Scan for the cell matching the given text and deliver its (x, y) coordinate at center. 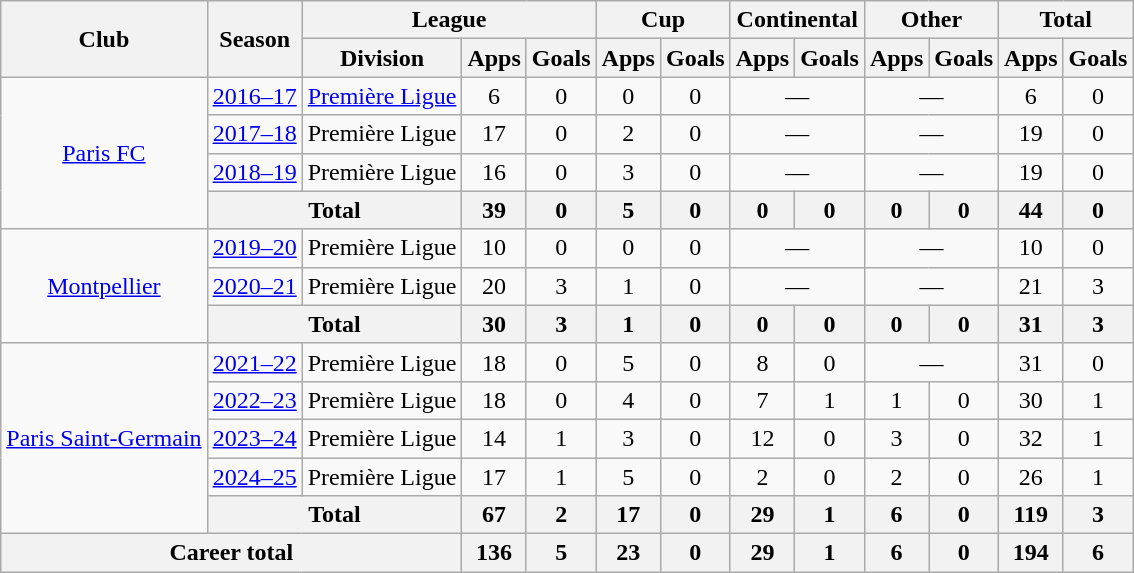
26 (1031, 477)
2020–21 (254, 286)
7 (762, 400)
21 (1031, 286)
League (449, 20)
14 (494, 438)
12 (762, 438)
2021–22 (254, 362)
23 (628, 553)
119 (1031, 515)
44 (1031, 210)
2022–23 (254, 400)
8 (762, 362)
2018–19 (254, 172)
39 (494, 210)
Career total (232, 553)
20 (494, 286)
2016–17 (254, 96)
136 (494, 553)
194 (1031, 553)
2019–20 (254, 248)
2023–24 (254, 438)
Division (382, 58)
Cup (663, 20)
67 (494, 515)
Club (104, 39)
32 (1031, 438)
Paris Saint-Germain (104, 438)
Season (254, 39)
Paris FC (104, 153)
2017–18 (254, 134)
Continental (797, 20)
2024–25 (254, 477)
4 (628, 400)
16 (494, 172)
Other (931, 20)
Montpellier (104, 286)
